Identify which cell holds the provided text, then report its (x, y) central coordinate. 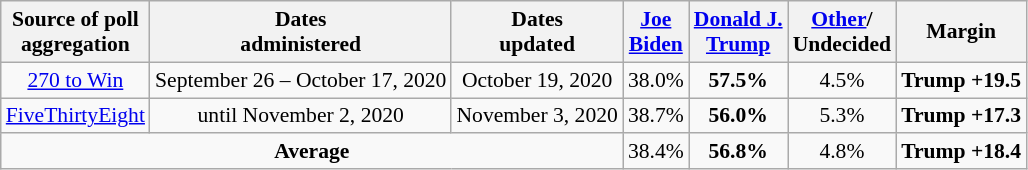
38.0% (656, 80)
56.8% (738, 152)
Trump +19.5 (961, 80)
Margin (961, 32)
4.8% (842, 152)
September 26 – October 17, 2020 (300, 80)
until November 2, 2020 (300, 116)
38.7% (656, 116)
Dates administered (300, 32)
Trump +18.4 (961, 152)
Trump +17.3 (961, 116)
Other/Undecided (842, 32)
56.0% (738, 116)
JoeBiden (656, 32)
Donald J.Trump (738, 32)
270 to Win (76, 80)
Dates updated (536, 32)
4.5% (842, 80)
5.3% (842, 116)
FiveThirtyEight (76, 116)
October 19, 2020 (536, 80)
38.4% (656, 152)
November 3, 2020 (536, 116)
Source of pollaggregation (76, 32)
Average (312, 152)
57.5% (738, 80)
